Search for the cell housing the specified text and yield its (x, y) center coordinate. 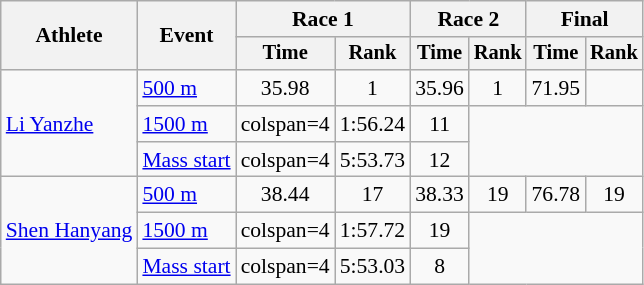
38.44 (286, 195)
5:53.03 (372, 267)
71.95 (556, 88)
12 (440, 160)
8 (440, 267)
Li Yanzhe (70, 124)
35.96 (440, 88)
Race 1 (324, 19)
Race 2 (468, 19)
17 (372, 195)
Event (186, 36)
Athlete (70, 36)
Shen Hanyang (70, 230)
35.98 (286, 88)
1:56.24 (372, 124)
38.33 (440, 195)
Final (584, 19)
11 (440, 124)
76.78 (556, 195)
5:53.73 (372, 160)
1:57.72 (372, 231)
